Detect which cell encompasses the target text, then output its [x, y] center coordinate. 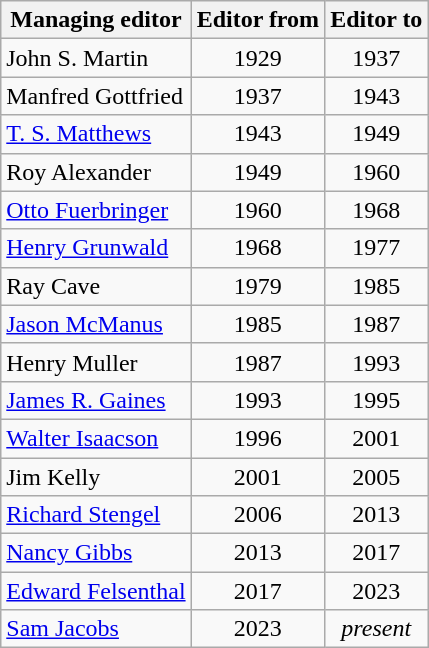
Manfred Gottfried [96, 96]
1977 [376, 248]
1995 [376, 400]
T. S. Matthews [96, 134]
present [376, 629]
1929 [258, 58]
Edward Felsenthal [96, 591]
Jason McManus [96, 324]
Otto Fuerbringer [96, 210]
2006 [258, 515]
Henry Muller [96, 362]
Ray Cave [96, 286]
Editor from [258, 20]
John S. Martin [96, 58]
1979 [258, 286]
Henry Grunwald [96, 248]
1996 [258, 438]
James R. Gaines [96, 400]
Richard Stengel [96, 515]
Managing editor [96, 20]
Jim Kelly [96, 477]
2005 [376, 477]
Walter Isaacson [96, 438]
Nancy Gibbs [96, 553]
Sam Jacobs [96, 629]
Roy Alexander [96, 172]
Editor to [376, 20]
